Identify which cell holds the provided text, then report its [X, Y] central coordinate. 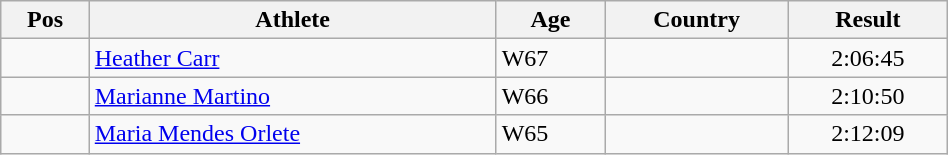
2:06:45 [868, 58]
Athlete [292, 20]
2:10:50 [868, 96]
W66 [550, 96]
Result [868, 20]
Pos [45, 20]
Heather Carr [292, 58]
Country [697, 20]
Maria Mendes Orlete [292, 134]
W67 [550, 58]
2:12:09 [868, 134]
Age [550, 20]
W65 [550, 134]
Marianne Martino [292, 96]
